Locate the cell with the specified text and output its [X, Y] center coordinate. 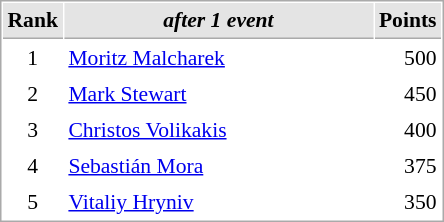
5 [32, 201]
2 [32, 93]
3 [32, 129]
500 [408, 57]
Vitaliy Hryniv [218, 201]
1 [32, 57]
Christos Volikakis [218, 129]
after 1 event [218, 21]
375 [408, 165]
Rank [32, 21]
450 [408, 93]
Mark Stewart [218, 93]
400 [408, 129]
Sebastián Mora [218, 165]
Moritz Malcharek [218, 57]
Points [408, 21]
4 [32, 165]
350 [408, 201]
